Output the [x, y] coordinate of the center of the cell containing the given text.  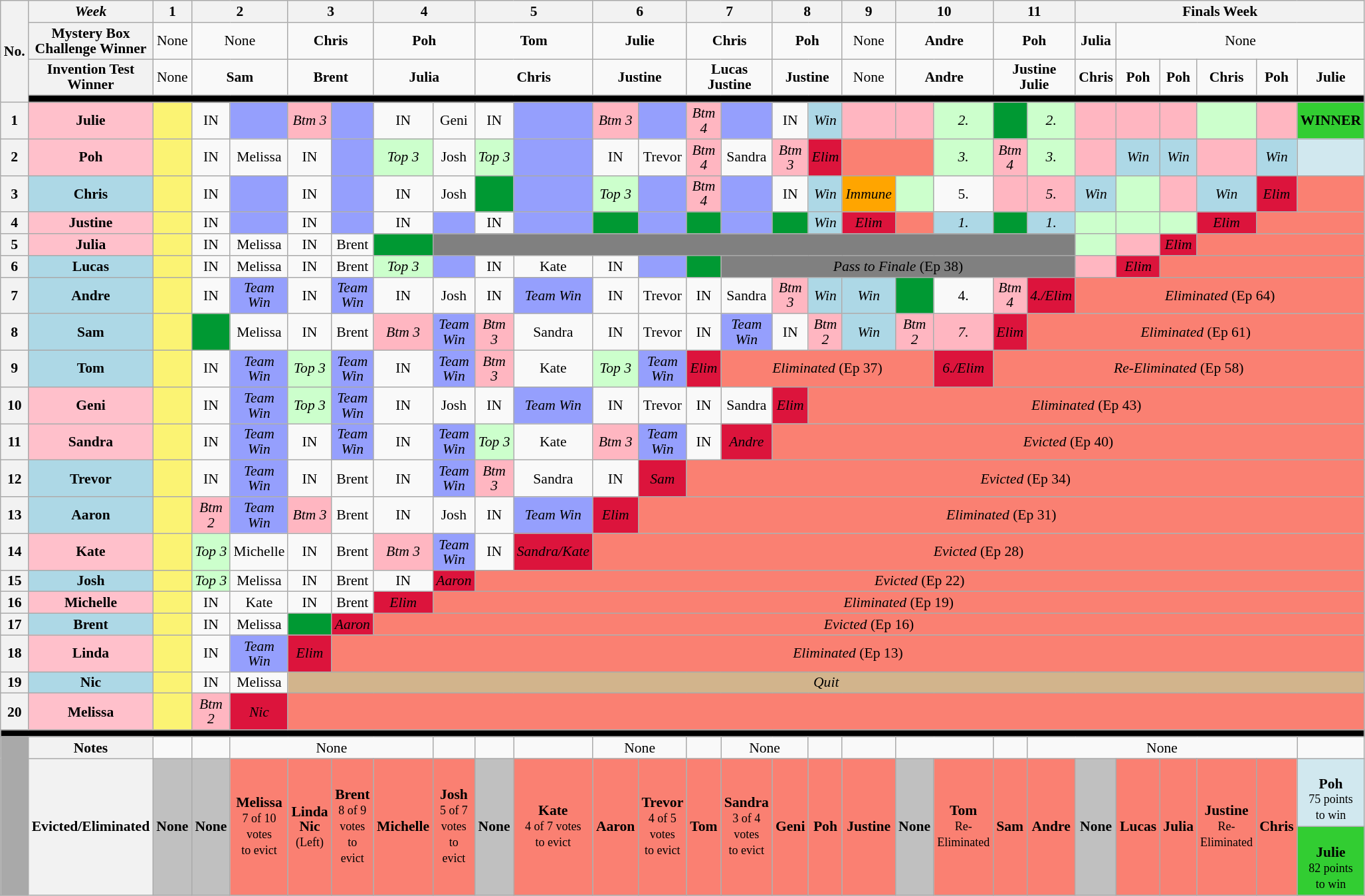
Evicted (Ep 40) [1069, 442]
Josh5 of 7 votesto evict [453, 827]
Trevor4 of 5 votesto evict [662, 827]
Notes [91, 748]
16 [15, 603]
14 [15, 551]
Mystery Box Challenge Winner [91, 41]
Melissa7 of 10 votesto evict [259, 827]
13 [15, 515]
17 [15, 624]
Sandra3 of 4 votesto evict [747, 827]
Evicted (Ep 22) [920, 581]
Quit [826, 683]
TomRe-Eliminated [964, 827]
Sandra/Kate [553, 551]
Kate4 of 7 votesto evict [553, 827]
Poh75 pointsto win [1330, 793]
20 [15, 712]
WINNER [1330, 121]
JustineRe-Eliminated [1227, 827]
Brent8 of 9 votesto evict [352, 827]
Invention Test Winner [91, 77]
Eliminated (Ep 37) [828, 369]
Re-Eliminated (Ep 58) [1179, 369]
Pass to Finale (Ep 38) [898, 267]
Eliminated (Ep 13) [848, 654]
19 [15, 683]
Julie82 pointsto win [1330, 861]
JustineJulie [1034, 77]
Eliminated (Ep 64) [1220, 295]
Eliminated (Ep 43) [1086, 405]
7. [964, 332]
Finals Week [1220, 12]
Eliminated (Ep 31) [1001, 515]
Eliminated (Ep 61) [1196, 332]
Week [91, 12]
Evicted (Ep 28) [978, 551]
Linda [91, 654]
LucasJustine [730, 77]
15 [15, 581]
18 [15, 654]
No. [15, 52]
4./Elim [1051, 295]
6./Elim [964, 369]
12 [15, 478]
LindaNic(Left) [310, 827]
Eliminated (Ep 19) [898, 603]
4. [964, 295]
Evicted/Eliminated [91, 827]
Evicted (Ep 34) [1025, 478]
Immune [869, 194]
Evicted (Ep 16) [869, 624]
